Output the (X, Y) coordinate of the center of the cell containing the given text.  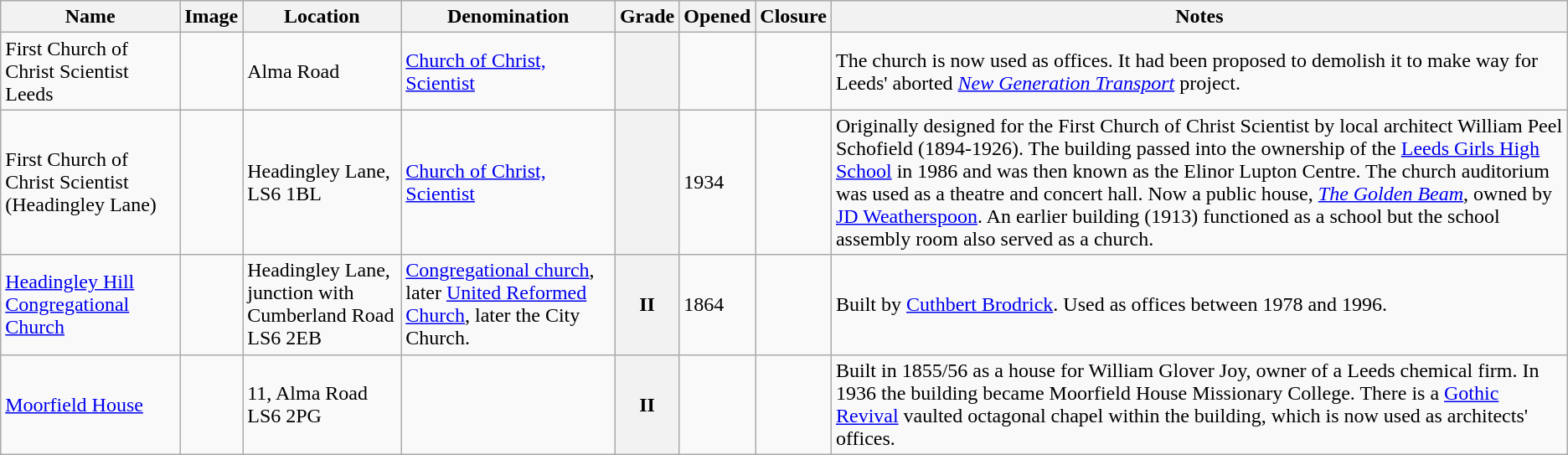
Grade (647, 17)
Headingley Lane, junction with Cumberland RoadLS6 2EB (322, 305)
Headingley Lane, LS6 1BL (322, 183)
Congregational church, later United Reformed Church, later the City Church. (508, 305)
Built by Cuthbert Brodrick. Used as offices between 1978 and 1996. (1199, 305)
Image (211, 17)
Notes (1199, 17)
First Church of Christ Scientist (Headingley Lane) (90, 183)
1864 (717, 305)
11, Alma RoadLS6 2PG (322, 404)
Headingley Hill Congregational Church (90, 305)
Opened (717, 17)
1934 (717, 183)
Location (322, 17)
Moorfield House (90, 404)
Name (90, 17)
The church is now used as offices. It had been proposed to demolish it to make way for Leeds' aborted New Generation Transport project. (1199, 71)
Denomination (508, 17)
Closure (794, 17)
First Church of Christ Scientist Leeds (90, 71)
Alma Road (322, 71)
